For the text-containing cell, return its midpoint in [X, Y] coordinate format. 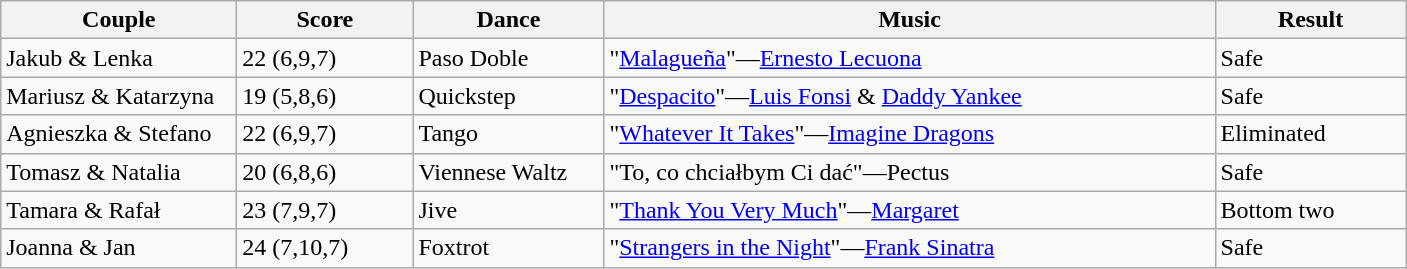
23 (7,9,7) [325, 210]
Music [910, 20]
24 (7,10,7) [325, 248]
"To, co chciałbym Ci dać"—Pectus [910, 172]
Quickstep [508, 96]
Dance [508, 20]
Viennese Waltz [508, 172]
Foxtrot [508, 248]
Jakub & Lenka [119, 58]
19 (5,8,6) [325, 96]
"Whatever It Takes"—Imagine Dragons [910, 134]
Eliminated [1310, 134]
Tango [508, 134]
Jive [508, 210]
Mariusz & Katarzyna [119, 96]
Tamara & Rafał [119, 210]
Bottom two [1310, 210]
Paso Doble [508, 58]
"Malagueña"—Ernesto Lecuona [910, 58]
"Despacito"—Luis Fonsi & Daddy Yankee [910, 96]
Result [1310, 20]
"Strangers in the Night"—Frank Sinatra [910, 248]
Agnieszka & Stefano [119, 134]
Score [325, 20]
"Thank You Very Much"—Margaret [910, 210]
Couple [119, 20]
20 (6,8,6) [325, 172]
Tomasz & Natalia [119, 172]
Joanna & Jan [119, 248]
